Search for the cell housing the specified text and yield its (X, Y) center coordinate. 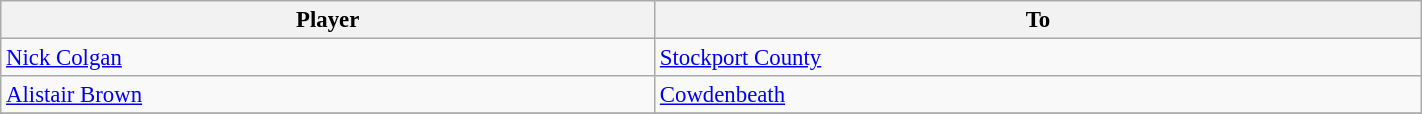
Player (328, 20)
Nick Colgan (328, 58)
Stockport County (1038, 58)
To (1038, 20)
Cowdenbeath (1038, 95)
Alistair Brown (328, 95)
